Locate the cell with the specified text and output its (x, y) center coordinate. 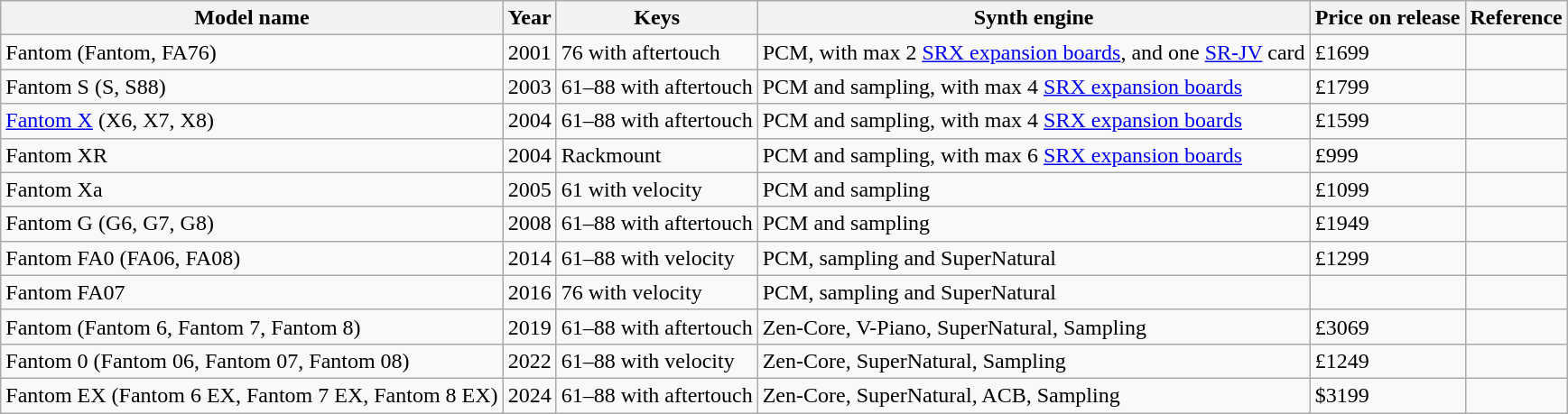
Fantom Xa (252, 189)
£1949 (1387, 224)
Fantom (Fantom, FA76) (252, 52)
£1699 (1387, 52)
Zen-Core, SuperNatural, Sampling (1034, 361)
2024 (529, 395)
£999 (1387, 155)
PCM and sampling, with max 6 SRX expansion boards (1034, 155)
Fantom S (S, S88) (252, 87)
Synth engine (1034, 18)
£1099 (1387, 189)
Fantom FA0 (FA06, FA08) (252, 258)
Rackmount (657, 155)
£1249 (1387, 361)
Fantom (Fantom 6, Fantom 7, Fantom 8) (252, 327)
Fantom G (G6, G7, G8) (252, 224)
Fantom FA07 (252, 292)
$3199 (1387, 395)
Reference (1517, 18)
2022 (529, 361)
Zen-Core, V-Piano, SuperNatural, Sampling (1034, 327)
£1599 (1387, 121)
76 with velocity (657, 292)
2008 (529, 224)
Year (529, 18)
2005 (529, 189)
2019 (529, 327)
Zen-Core, SuperNatural, ACB, Sampling (1034, 395)
Fantom X (X6, X7, X8) (252, 121)
2016 (529, 292)
Price on release (1387, 18)
Keys (657, 18)
76 with aftertouch (657, 52)
£3069 (1387, 327)
Model name (252, 18)
PCM, with max 2 SRX expansion boards, and one SR-JV card (1034, 52)
2014 (529, 258)
£1799 (1387, 87)
2003 (529, 87)
2001 (529, 52)
61 with velocity (657, 189)
£1299 (1387, 258)
Fantom EX (Fantom 6 EX, Fantom 7 EX, Fantom 8 EX) (252, 395)
Fantom 0 (Fantom 06, Fantom 07, Fantom 08) (252, 361)
Fantom XR (252, 155)
